Capture the cell that displays the provided text and extract its [X, Y] central coordinate. 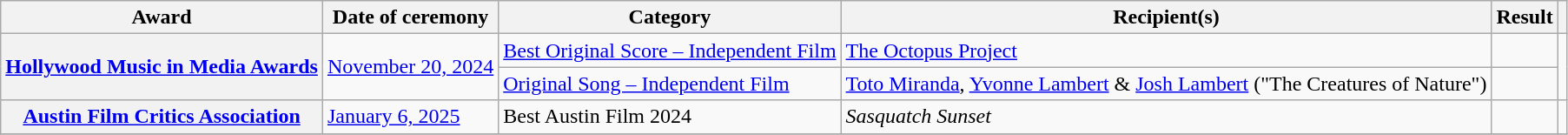
Hollywood Music in Media Awards [162, 67]
Award [162, 17]
Austin Film Critics Association [162, 117]
Recipient(s) [1166, 17]
Toto Miranda, Yvonne Lambert & Josh Lambert ("The Creatures of Nature") [1166, 84]
Sasquatch Sunset [1166, 117]
The Octopus Project [1166, 51]
Category [670, 17]
Original Song – Independent Film [670, 84]
Best Original Score – Independent Film [670, 51]
Result [1525, 17]
January 6, 2025 [410, 117]
Best Austin Film 2024 [670, 117]
Date of ceremony [410, 17]
November 20, 2024 [410, 67]
